Identify which cell holds the provided text, then report its (x, y) central coordinate. 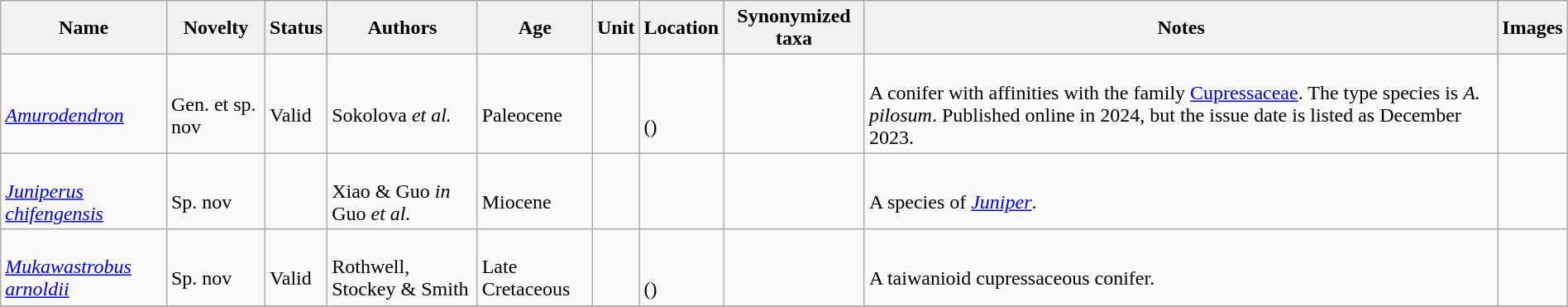
A taiwanioid cupressaceous conifer. (1181, 267)
Late Cretaceous (534, 267)
Xiao & Guo in Guo et al. (402, 191)
Unit (616, 28)
Age (534, 28)
Sokolova et al. (402, 104)
Status (296, 28)
Name (84, 28)
Paleocene (534, 104)
Miocene (534, 191)
Notes (1181, 28)
A species of Juniper. (1181, 191)
Images (1532, 28)
Authors (402, 28)
Juniperus chifengensis (84, 191)
Novelty (215, 28)
Rothwell, Stockey & Smith (402, 267)
Amurodendron (84, 104)
Mukawastrobus arnoldii (84, 267)
Location (681, 28)
Gen. et sp. nov (215, 104)
Synonymized taxa (794, 28)
